Return the [x, y] coordinate for the center point of the cell that contains the specified text.  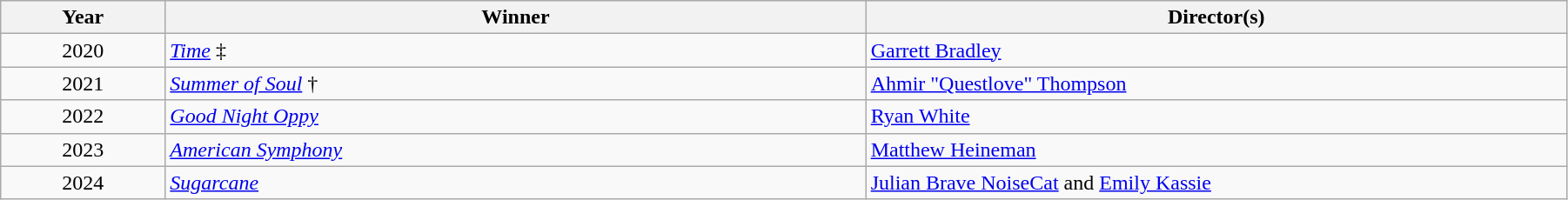
2022 [84, 117]
Matthew Heineman [1216, 150]
Julian Brave NoiseCat and Emily Kassie [1216, 183]
2023 [84, 150]
2024 [84, 183]
2021 [84, 83]
Winner [515, 17]
Summer of Soul † [515, 83]
Ryan White [1216, 117]
Ahmir "Questlove" Thompson [1216, 83]
Time ‡ [515, 50]
Director(s) [1216, 17]
Sugarcane [515, 183]
2020 [84, 50]
Good Night Oppy [515, 117]
Garrett Bradley [1216, 50]
American Symphony [515, 150]
Year [84, 17]
